Identify which cell holds the provided text, then report its (X, Y) central coordinate. 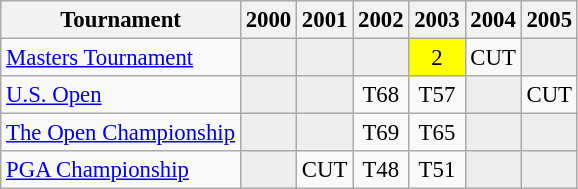
PGA Championship (121, 170)
2002 (381, 20)
U.S. Open (121, 95)
2001 (325, 20)
Tournament (121, 20)
T69 (381, 133)
2 (437, 58)
The Open Championship (121, 133)
2000 (268, 20)
T57 (437, 95)
T65 (437, 133)
T51 (437, 170)
T48 (381, 170)
2004 (493, 20)
2003 (437, 20)
2005 (549, 20)
T68 (381, 95)
Masters Tournament (121, 58)
